Pinpoint the cell where the given text exists, returning its [X, Y] midpoint coordinate. 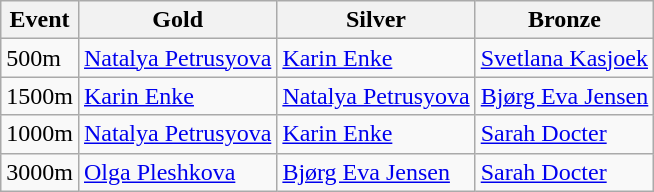
1500m [40, 96]
Bronze [564, 20]
Event [40, 20]
500m [40, 58]
3000m [40, 172]
Svetlana Kasjoek [564, 58]
Silver [376, 20]
Gold [177, 20]
1000m [40, 134]
Olga Pleshkova [177, 172]
